Detect which cell encompasses the target text, then output its [x, y] center coordinate. 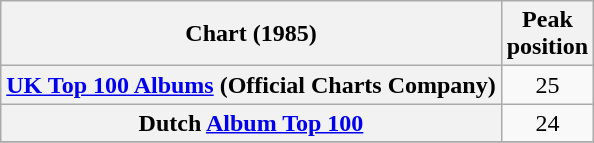
Dutch Album Top 100 [251, 123]
UK Top 100 Albums (Official Charts Company) [251, 85]
25 [547, 85]
Chart (1985) [251, 34]
Peakposition [547, 34]
24 [547, 123]
